Search for the cell housing the specified text and yield its [X, Y] center coordinate. 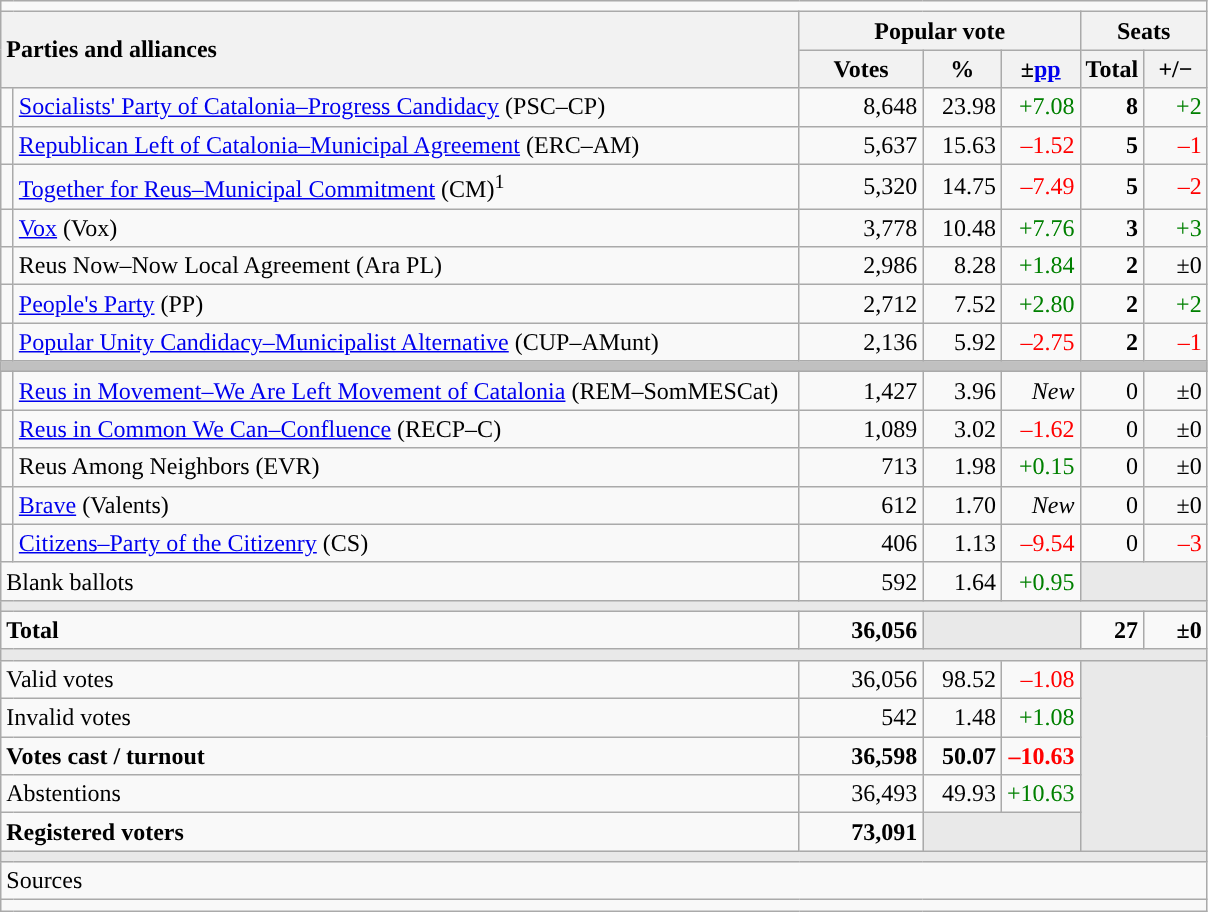
–2.75 [1040, 342]
Votes cast / turnout [400, 756]
+3 [1176, 228]
542 [861, 718]
+7.76 [1040, 228]
Republican Left of Catalonia–Municipal Agreement (ERC–AM) [406, 145]
5,637 [861, 145]
15.63 [962, 145]
3.02 [962, 429]
–1.62 [1040, 429]
+10.63 [1040, 794]
7.52 [962, 304]
98.52 [962, 679]
8 [1112, 107]
Reus Now–Now Local Agreement (Ara PL) [406, 266]
–10.63 [1040, 756]
5,320 [861, 186]
73,091 [861, 832]
–9.54 [1040, 543]
8.28 [962, 266]
36,598 [861, 756]
49.93 [962, 794]
406 [861, 543]
–7.49 [1040, 186]
1,427 [861, 391]
–2 [1176, 186]
Popular vote [940, 31]
+1.84 [1040, 266]
36,493 [861, 794]
23.98 [962, 107]
–1.08 [1040, 679]
–1.52 [1040, 145]
Blank ballots [400, 581]
Reus in Movement–We Are Left Movement of Catalonia (REM–SomMESCat) [406, 391]
Invalid votes [400, 718]
Brave (Valents) [406, 505]
+7.08 [1040, 107]
Votes [861, 69]
1.98 [962, 467]
3,778 [861, 228]
+0.95 [1040, 581]
±pp [1040, 69]
Valid votes [400, 679]
People's Party (PP) [406, 304]
+0.15 [1040, 467]
Citizens–Party of the Citizenry (CS) [406, 543]
10.48 [962, 228]
Seats [1144, 31]
1.70 [962, 505]
3 [1112, 228]
–3 [1176, 543]
Popular Unity Candidacy–Municipalist Alternative (CUP–AMunt) [406, 342]
Abstentions [400, 794]
Registered voters [400, 832]
Parties and alliances [400, 50]
1.64 [962, 581]
1.48 [962, 718]
+2.80 [1040, 304]
Socialists' Party of Catalonia–Progress Candidacy (PSC–CP) [406, 107]
Sources [604, 881]
2,136 [861, 342]
+1.08 [1040, 718]
Together for Reus–Municipal Commitment (CM)1 [406, 186]
612 [861, 505]
27 [1112, 630]
3.96 [962, 391]
5.92 [962, 342]
8,648 [861, 107]
2,712 [861, 304]
Reus Among Neighbors (EVR) [406, 467]
+/− [1176, 69]
2,986 [861, 266]
1.13 [962, 543]
713 [861, 467]
50.07 [962, 756]
592 [861, 581]
Vox (Vox) [406, 228]
Reus in Common We Can–Confluence (RECP–C) [406, 429]
14.75 [962, 186]
% [962, 69]
1,089 [861, 429]
